From the cell containing the given text, extract its center point as [x, y] coordinate. 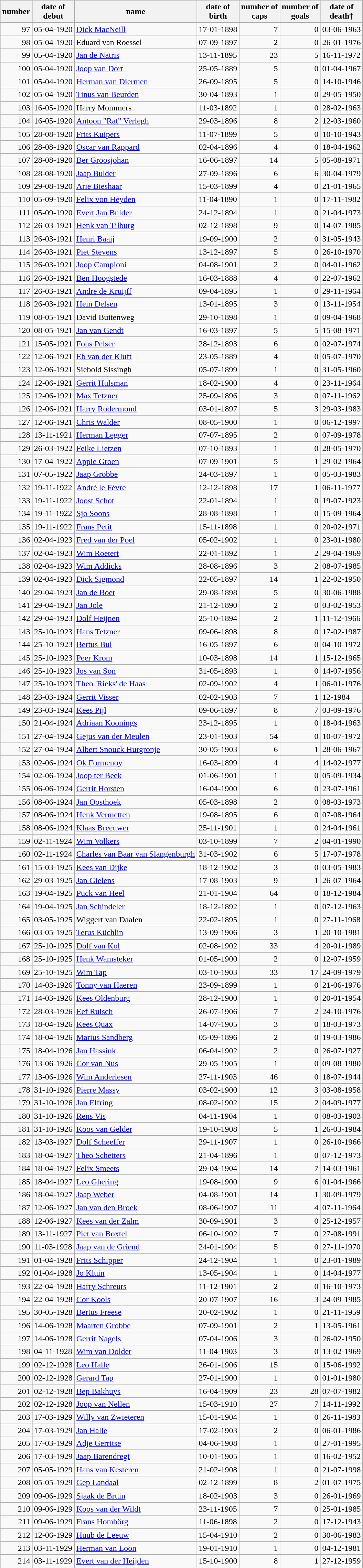
18-04-1963 [341, 723]
26-09-1895 [218, 82]
12-1984 [341, 697]
06-04-1902 [218, 1051]
20-10-1981 [341, 933]
15-04-1910 [218, 1535]
20-01-1989 [341, 946]
Gerrit Horsten [136, 788]
23-11-1964 [341, 383]
Jan Oosthoek [136, 802]
54 [259, 736]
Gep Landaal [136, 1483]
Wiggert van Daalen [136, 920]
24-12-1904 [218, 1260]
Jan de Boer [136, 592]
13-11-1895 [218, 55]
14-10-1946 [341, 82]
Ok Formenoy [136, 762]
140 [16, 592]
211 [16, 1522]
Adje Gerritse [136, 1443]
Eb van der Kluft [136, 356]
213 [16, 1548]
07-04-1906 [218, 1339]
20-01-1954 [341, 998]
29-11-1964 [341, 291]
19-08-1895 [218, 815]
Maarten Grobbe [136, 1325]
159 [16, 841]
Kees Oldenburg [136, 998]
Jaap Barendregt [136, 1457]
15-06-1992 [341, 1365]
03-02-1900 [218, 1090]
64 [259, 893]
200 [16, 1378]
18-02-1903 [218, 1496]
Tonny van Haeren [136, 985]
124 [16, 383]
Jan de Natris [136, 55]
169 [16, 972]
178 [16, 1090]
30-05-1928 [53, 1312]
11-12-1901 [218, 1286]
Wim Anderiesen [136, 1077]
07-09-1978 [341, 435]
19-03-1986 [341, 1038]
Bertus Bul [136, 645]
04-09-1977 [341, 1103]
Terus Küchlin [136, 933]
Eduard van Roessel [136, 42]
11 [259, 1207]
03-09-1976 [341, 710]
119 [16, 317]
12-12-1898 [218, 487]
27 [259, 1404]
André le Fèvre [136, 487]
30-09-1901 [218, 1221]
29-02-1964 [341, 461]
129 [16, 448]
27-11-1903 [218, 1077]
31-05-1943 [341, 239]
17-01-1898 [218, 29]
10-01-1905 [218, 1457]
29-04-1904 [218, 1168]
17-04-1922 [53, 461]
Klaas Breeuwer [136, 828]
31-05-1960 [341, 369]
196 [16, 1325]
108 [16, 173]
02-12-1898 [218, 226]
151 [16, 736]
136 [16, 540]
19-09-1900 [218, 239]
06-01-1976 [341, 684]
Ben Hoogstede [136, 278]
16-05-1897 [218, 645]
04-10-1972 [341, 645]
10-10-1943 [341, 134]
03-02-1953 [341, 605]
20-07-1907 [218, 1299]
06-12-1997 [341, 422]
13-11-1921 [53, 435]
Oscar van Rappard [136, 147]
07-11-1962 [341, 396]
Piet van Boxtel [136, 1234]
24-10-1976 [341, 1011]
209 [16, 1496]
141 [16, 605]
06-01-1986 [341, 1430]
25-12-1957 [341, 1221]
114 [16, 252]
15-08-1971 [341, 330]
Gerrit Hulsman [136, 383]
02-12-1899 [218, 1483]
19-08-1900 [218, 1181]
Frans Petit [136, 527]
194 [16, 1299]
Jos van Son [136, 671]
Wim Tap [136, 972]
07-11-1964 [341, 1207]
02-02-1903 [218, 697]
03-06-1963 [341, 29]
15-05-1921 [53, 343]
13-09-1906 [218, 933]
Gerrit Nagels [136, 1339]
29-05-1905 [218, 1064]
15-09-1964 [341, 514]
Kees Quax [136, 1024]
Cor Kools [136, 1299]
16-02-1952 [341, 1457]
17-11-1982 [341, 200]
number ofcaps [259, 12]
Jan Halle [136, 1430]
26-03-1922 [53, 448]
08-05-1900 [218, 422]
22-02-1895 [218, 920]
204 [16, 1430]
28-02-1963 [341, 108]
Antoon "Rat" Verlegh [136, 121]
26-07-1927 [341, 1051]
28 [300, 1391]
112 [16, 226]
22-07-1962 [341, 278]
145 [16, 658]
26-07-1906 [218, 1011]
181 [16, 1129]
26-02-1950 [341, 1339]
11-03-1928 [53, 1247]
01-05-1900 [218, 959]
20-02-1971 [341, 527]
Dick Sigmond [136, 579]
Leo Halle [136, 1365]
18-12-1902 [218, 867]
Wim Addicks [136, 566]
07-07-1982 [341, 1391]
Dolf Scheeffer [136, 1142]
Adriaan Koonings [136, 723]
190 [16, 1247]
21-04-1896 [218, 1155]
17-07-1978 [341, 854]
03-01-1897 [218, 409]
11-04-1890 [218, 200]
170 [16, 985]
09-08-1980 [341, 1064]
26-10-1966 [341, 1142]
02-09-1902 [218, 684]
Wim van Dolder [136, 1352]
Ber Groosjohan [136, 160]
158 [16, 828]
Jan van den Broek [136, 1207]
175 [16, 1051]
152 [16, 749]
16 [259, 1299]
04-01-1990 [341, 841]
08-07-1985 [341, 566]
13-11-1954 [341, 304]
Charles van Baar van Slangenburgh [136, 854]
171 [16, 998]
Joost Schot [136, 501]
02-07-1974 [341, 343]
03-10-1903 [218, 972]
Hans Tetzner [136, 632]
04-06-1908 [218, 1443]
Bertus Freese [136, 1312]
100 [16, 68]
27-11-1970 [341, 1247]
10-03-1898 [218, 658]
21-06-1976 [341, 985]
08-03-1903 [341, 1116]
201 [16, 1391]
05-07-1899 [218, 369]
29-04-1969 [341, 553]
179 [16, 1103]
197 [16, 1339]
143 [16, 632]
04-11-1904 [218, 1116]
187 [16, 1207]
154 [16, 775]
09-06-1897 [218, 710]
05-09-1934 [341, 775]
Puck van Heel [136, 893]
134 [16, 514]
30-09-1979 [341, 1194]
Bep Bakhuys [136, 1391]
102 [16, 95]
23-11-1905 [218, 1509]
19-01-1910 [218, 1548]
14-07-1985 [341, 226]
07-05-1922 [53, 474]
22-01-1892 [218, 553]
13-03-1927 [53, 1142]
31-05-1893 [218, 671]
174 [16, 1038]
Chris Walder [136, 422]
Frits Kuipers [136, 134]
Kees Pijl [136, 710]
Dolf van Kol [136, 946]
27-11-1968 [341, 920]
08-03-1973 [341, 802]
21-12-1890 [218, 605]
24-01-1904 [218, 1247]
Theo Schetters [136, 1155]
Felix von Heyden [136, 200]
98 [16, 42]
147 [16, 684]
155 [16, 788]
15-12-1965 [341, 658]
120 [16, 330]
26-01-1976 [341, 42]
Dick MacNeill [136, 29]
12-07-1959 [341, 959]
Harry Rodermond [136, 409]
Felix Smeets [136, 1168]
Feike Lietzen [136, 448]
191 [16, 1260]
186 [16, 1194]
Frits Schipper [136, 1260]
126 [16, 409]
189 [16, 1234]
131 [16, 474]
161 [16, 867]
Henk van Tilburg [136, 226]
206 [16, 1457]
Koos van der Wildt [136, 1509]
03-05-1983 [341, 867]
156 [16, 802]
06-10-1902 [218, 1234]
Jaap van de Griend [136, 1247]
Herman van Loon [136, 1548]
24-12-1894 [218, 213]
139 [16, 579]
142 [16, 619]
12 [259, 1090]
16-11-1972 [341, 55]
28-12-1900 [218, 998]
13-11-1927 [53, 1234]
Tinus van Beurden [136, 95]
03-08-1958 [341, 1090]
01-07-1975 [341, 1483]
25-10-1894 [218, 619]
Jan Hassink [136, 1051]
18-07-1944 [341, 1077]
23-01-1903 [218, 736]
30-06-1988 [341, 592]
182 [16, 1142]
17-02-1903 [218, 1430]
208 [16, 1483]
Jan Jole [136, 605]
133 [16, 501]
207 [16, 1470]
Arie Bieshaar [136, 186]
99 [16, 55]
27-08-1991 [341, 1234]
07-09-1897 [218, 42]
Cor van Nus [136, 1064]
23-01-1980 [341, 540]
28-08-1896 [218, 566]
127 [16, 422]
15-10-1900 [218, 1561]
105 [16, 134]
13-05-1961 [341, 1325]
164 [16, 906]
Henk Vermetten [136, 815]
18-04-1962 [341, 147]
Joop Campioni [136, 265]
27-01-1900 [218, 1378]
05-03-1983 [341, 474]
23-12-1895 [218, 723]
Gejus van der Meulen [136, 736]
Dolf Heijnen [136, 619]
07-10-1893 [218, 448]
Henk Wamsteker [136, 959]
24-09-1985 [341, 1299]
135 [16, 527]
14-03-1961 [341, 1168]
21-04-1973 [341, 213]
22-02-1950 [341, 579]
18-12-1984 [341, 893]
Gerard Tap [136, 1378]
110 [16, 200]
29-11-1907 [218, 1142]
05-09-1896 [218, 1038]
number [16, 12]
168 [16, 959]
199 [16, 1365]
13-05-1904 [218, 1273]
Jo Kluin [136, 1273]
12-03-1960 [341, 121]
Pierre Massy [136, 1090]
192 [16, 1273]
Appie Groen [136, 461]
Jan van Gendt [136, 330]
07-07-1895 [218, 435]
30-06-1983 [341, 1535]
Max Tetzner [136, 396]
07-12-1963 [341, 906]
date ofdebut [53, 12]
05-08-1971 [341, 160]
16-04-1900 [218, 788]
date ofdeath† [341, 12]
05-03-1898 [218, 802]
23-07-1961 [341, 788]
16-03-1897 [218, 330]
146 [16, 671]
14-07-1956 [341, 671]
01-06-1901 [218, 775]
113 [16, 239]
Sjaak de Bruin [136, 1496]
17-12-1943 [341, 1522]
Theo 'Rieks' de Haas [136, 684]
118 [16, 304]
21-01-1965 [341, 186]
15-03-1925 [53, 867]
Wim Roetert [136, 553]
16-04-1909 [218, 1391]
22-01-1894 [218, 501]
06-11-1977 [341, 487]
18-03-1973 [341, 1024]
167 [16, 946]
Sjo Soons [136, 514]
Fons Pelser [136, 343]
26-01-1906 [218, 1365]
13-02-1969 [341, 1352]
176 [16, 1064]
16-03-1888 [218, 278]
05-07-1970 [341, 356]
16-03-1899 [218, 762]
160 [16, 854]
Peer Krom [136, 658]
11-12-1966 [341, 619]
128 [16, 435]
24-03-1897 [218, 474]
05-02-1902 [218, 540]
205 [16, 1443]
23-09-1899 [218, 985]
21-11-1959 [341, 1312]
165 [16, 920]
01-04-1966 [341, 1181]
202 [16, 1404]
26-10-1970 [341, 252]
29-03-1983 [341, 409]
180 [16, 1116]
29-03-1925 [53, 880]
07-12-1973 [341, 1155]
14-07-1905 [218, 1024]
13-12-1897 [218, 252]
26-03-1984 [341, 1129]
28-05-1970 [341, 448]
Hans van Kesteren [136, 1470]
09-06-1898 [218, 632]
153 [16, 762]
03-10-1899 [218, 841]
111 [16, 213]
Fred van der Poel [136, 540]
04-12-1981 [341, 1548]
15-03-1910 [218, 1404]
21-07-1998 [341, 1470]
214 [16, 1561]
11-03-1892 [218, 108]
11-06-1898 [218, 1522]
104 [16, 121]
24-09-1979 [341, 972]
30-04-1979 [341, 173]
138 [16, 566]
11-07-1899 [218, 134]
Gerrit Visser [136, 697]
177 [16, 1077]
29-03-1896 [218, 121]
08-06-1907 [218, 1207]
Jaap Grobbe [136, 474]
02-04-1896 [218, 147]
27-09-1896 [218, 173]
17-02-1987 [341, 632]
166 [16, 933]
29-05-1950 [341, 95]
13-01-1895 [218, 304]
157 [16, 815]
26-07-1964 [341, 880]
Siebold Sissingh [136, 369]
25-09-1896 [218, 396]
198 [16, 1352]
25-11-1901 [218, 828]
18-12-1892 [218, 906]
Rens Vis [136, 1116]
210 [16, 1509]
11-04-1903 [218, 1352]
29-08-1898 [218, 592]
188 [16, 1221]
Evert van der Heijden [136, 1561]
Koos van Gelder [136, 1129]
Kees van der Zalm [136, 1221]
08-02-1902 [218, 1103]
Harry Schreurs [136, 1286]
09-04-1895 [218, 291]
21-02-1908 [218, 1470]
26-01-1969 [341, 1496]
24-04-1961 [341, 828]
101 [16, 82]
04-01-1962 [341, 265]
163 [16, 893]
Huub de Leeuw [136, 1535]
97 [16, 29]
Evert Jan Bulder [136, 213]
130 [16, 461]
Marius Sandberg [136, 1038]
Harry Mommers [136, 108]
Henri Baaij [136, 239]
117 [16, 291]
195 [16, 1312]
Jan Elfring [136, 1103]
115 [16, 265]
15-11-1898 [218, 527]
184 [16, 1168]
116 [16, 278]
name [136, 12]
16-10-1973 [341, 1286]
122 [16, 356]
30-04-1893 [218, 95]
Albert Snouck Hurgronje [136, 749]
Jan Schindeler [136, 906]
20-02-1902 [218, 1312]
137 [16, 553]
27-01-1995 [341, 1443]
23-05-1889 [218, 356]
18-02-1900 [218, 383]
Frans Hombörg [136, 1522]
14-02-1977 [341, 762]
109 [16, 186]
19-10-1908 [218, 1129]
David Buitenweg [136, 317]
193 [16, 1286]
12-06-1929 [53, 1535]
103 [16, 108]
Eef Ruisch [136, 1011]
19-07-1923 [341, 501]
Joop van Dort [136, 68]
Willy van Zwieteren [136, 1417]
15-03-1899 [218, 186]
150 [16, 723]
28-08-1898 [218, 514]
212 [16, 1535]
28-06-1967 [341, 749]
144 [16, 645]
107 [16, 160]
Jaap Weber [136, 1194]
15-01-1904 [218, 1417]
21-04-1924 [53, 723]
Jaap Bulder [136, 173]
183 [16, 1155]
09-04-1968 [341, 317]
25-01-1985 [341, 1509]
162 [16, 880]
23-01-1989 [341, 1260]
Herman Legger [136, 435]
14-04-1977 [341, 1273]
185 [16, 1181]
Wim Volkers [136, 841]
30-05-1903 [218, 749]
27-12-1959 [341, 1561]
02-08-1902 [218, 946]
16-06-1897 [218, 160]
25-05-1889 [218, 68]
21-01-1904 [218, 893]
106 [16, 147]
date of birth [218, 12]
Jan Gielens [136, 880]
number ofgoals [300, 12]
Joop van Nellen [136, 1404]
46 [259, 1077]
149 [16, 710]
29-10-1898 [218, 317]
121 [16, 343]
Andre de Kruijff [136, 291]
Joop ter Beek [136, 775]
01-04-1967 [341, 68]
14-11-1992 [341, 1404]
203 [16, 1417]
125 [16, 396]
28-12-1893 [218, 343]
173 [16, 1024]
Piet Stevens [136, 252]
Hein Delsen [136, 304]
01-01-1980 [341, 1378]
123 [16, 369]
31-03-1902 [218, 854]
Leo Ghering [136, 1181]
172 [16, 1011]
07-08-1964 [341, 815]
28-03-1926 [53, 1011]
26-11-1983 [341, 1417]
Herman van Diermen [136, 82]
04-11-1928 [53, 1352]
29-08-1920 [53, 186]
148 [16, 697]
10-07-1972 [341, 736]
17-08-1903 [218, 880]
132 [16, 487]
22-05-1897 [218, 579]
Kees van Dijke [136, 867]
06-06-1924 [53, 788]
